Search for the cell housing the specified text and yield its [x, y] center coordinate. 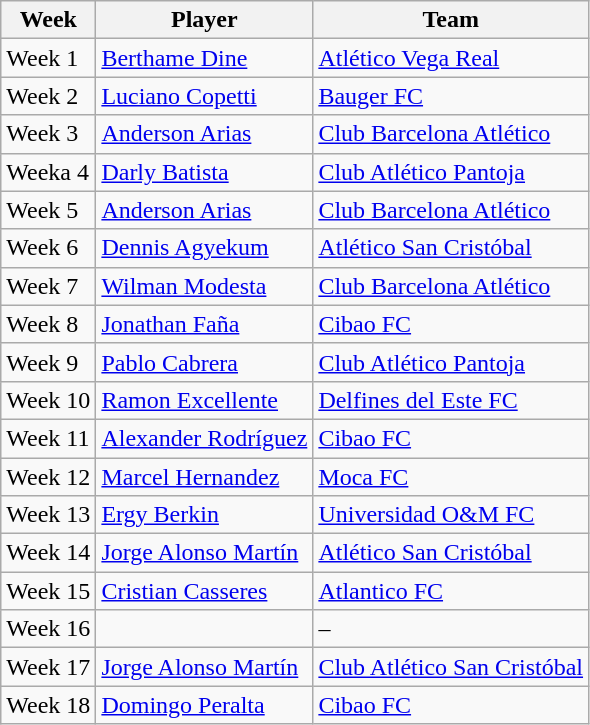
Ramon Excellente [204, 400]
Darly Batista [204, 172]
Week 11 [48, 438]
Weeka 4 [48, 172]
– [451, 629]
Jonathan Faña [204, 324]
Week 18 [48, 705]
Marcel Hernandez [204, 477]
Domingo Peralta [204, 705]
Week 2 [48, 96]
Universidad O&M FC [451, 515]
Luciano Copetti [204, 96]
Week 16 [48, 629]
Week 13 [48, 515]
Cristian Casseres [204, 591]
Club Atlético San Cristóbal [451, 667]
Berthame Dine [204, 58]
Week 15 [48, 591]
Moca FC [451, 477]
Week 8 [48, 324]
Delfines del Este FC [451, 400]
Alexander Rodríguez [204, 438]
Bauger FC [451, 96]
Dennis Agyekum [204, 248]
Week 17 [48, 667]
Wilman Modesta [204, 286]
Week [48, 20]
Week 1 [48, 58]
Ergy Berkin [204, 515]
Week 14 [48, 553]
Atlético Vega Real [451, 58]
Week 3 [48, 134]
Week 10 [48, 400]
Week 12 [48, 477]
Week 5 [48, 210]
Atlantico FC [451, 591]
Player [204, 20]
Pablo Cabrera [204, 362]
Week 9 [48, 362]
Team [451, 20]
Week 6 [48, 248]
Week 7 [48, 286]
